Determine the (x, y) coordinate at the center of the cell enclosing the given text.  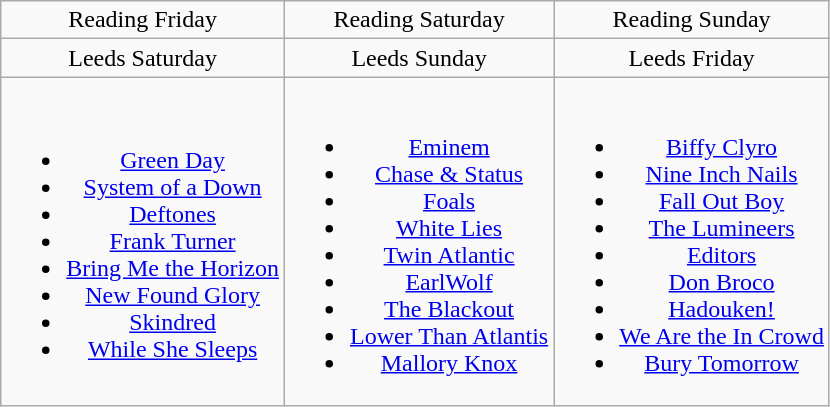
Leeds Sunday (418, 58)
Green DaySystem of a DownDeftonesFrank TurnerBring Me the HorizonNew Found GlorySkindredWhile She Sleeps (143, 242)
Leeds Saturday (143, 58)
Reading Saturday (418, 20)
Leeds Friday (692, 58)
Reading Sunday (692, 20)
Biffy ClyroNine Inch NailsFall Out BoyThe LumineersEditorsDon BrocoHadouken!We Are the In CrowdBury Tomorrow (692, 242)
Reading Friday (143, 20)
EminemChase & StatusFoalsWhite LiesTwin AtlanticEarlWolfThe BlackoutLower Than AtlantisMallory Knox (418, 242)
